Return (x, y) of the center of cell containing provided text 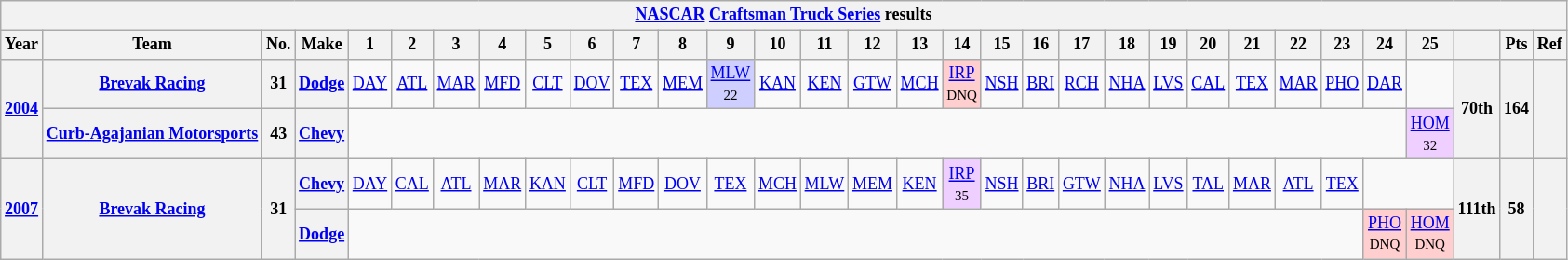
4 (503, 45)
PHO (1342, 84)
25 (1429, 45)
58 (1517, 209)
RCH (1082, 84)
6 (592, 45)
HOM32 (1429, 134)
9 (730, 45)
7 (637, 45)
43 (279, 134)
19 (1169, 45)
PHODNQ (1385, 234)
12 (873, 45)
MLW (824, 184)
111th (1477, 209)
Pts (1517, 45)
13 (919, 45)
15 (1001, 45)
1 (369, 45)
3 (456, 45)
70th (1477, 108)
23 (1342, 45)
24 (1385, 45)
2004 (22, 108)
11 (824, 45)
21 (1253, 45)
5 (548, 45)
MLW22 (730, 84)
IRPDNQ (962, 84)
Year (22, 45)
22 (1298, 45)
Curb-Agajanian Motorsports (152, 134)
2007 (22, 209)
TAL (1208, 184)
Team (152, 45)
2 (411, 45)
16 (1040, 45)
17 (1082, 45)
HOMDNQ (1429, 234)
10 (778, 45)
IRP35 (962, 184)
Ref (1549, 45)
164 (1517, 108)
DAR (1385, 84)
NASCAR Craftsman Truck Series results (784, 15)
18 (1127, 45)
8 (683, 45)
No. (279, 45)
20 (1208, 45)
14 (962, 45)
Make (322, 45)
